Capture the cell that displays the provided text and extract its [X, Y] central coordinate. 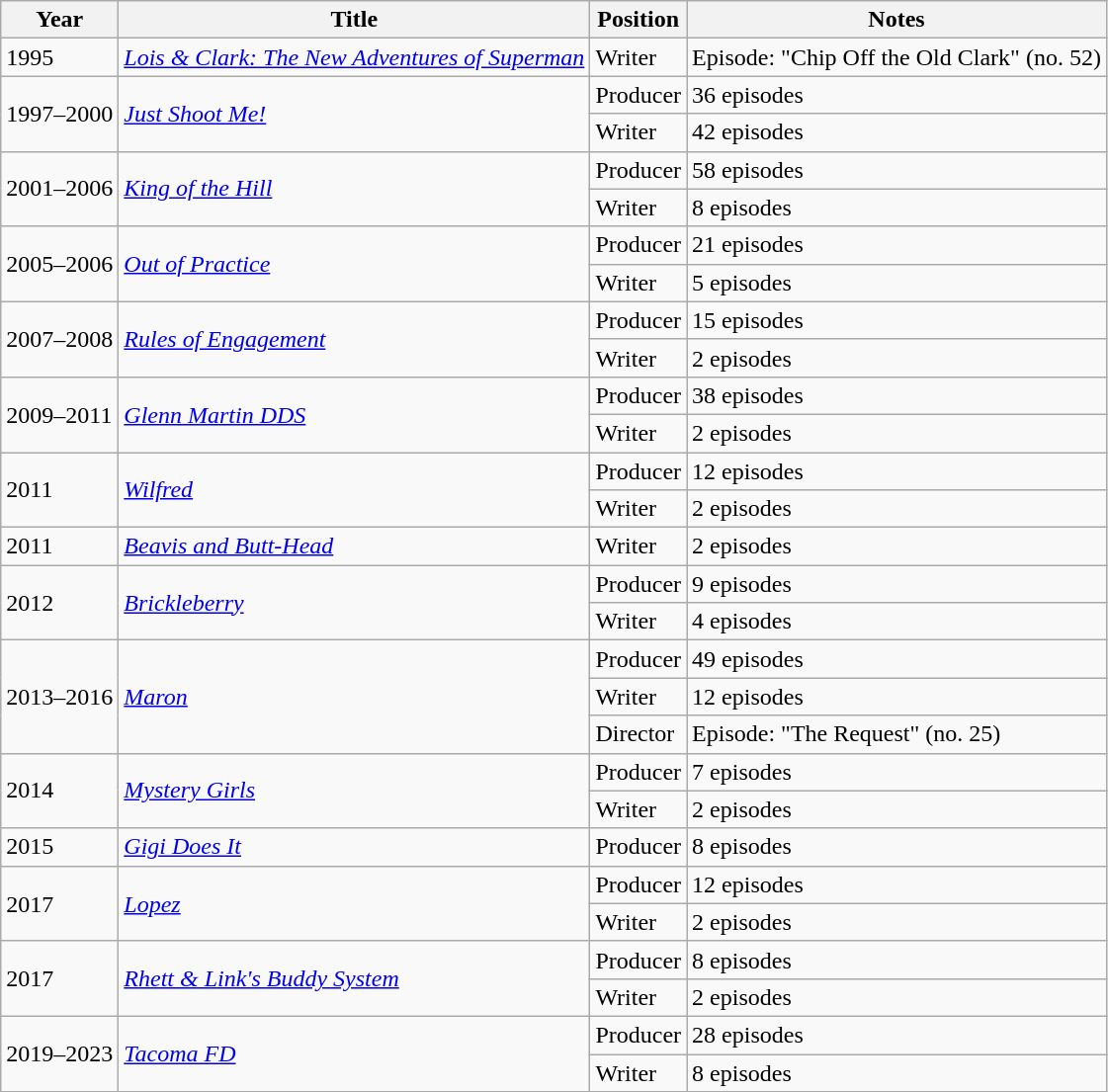
1995 [59, 57]
58 episodes [897, 170]
2013–2016 [59, 697]
Beavis and Butt-Head [354, 546]
9 episodes [897, 584]
Tacoma FD [354, 1053]
5 episodes [897, 283]
Gigi Does It [354, 847]
King of the Hill [354, 189]
7 episodes [897, 772]
Episode: "Chip Off the Old Clark" (no. 52) [897, 57]
2005–2006 [59, 264]
36 episodes [897, 95]
Notes [897, 20]
2009–2011 [59, 414]
1997–2000 [59, 114]
Position [639, 20]
Wilfred [354, 490]
15 episodes [897, 320]
Lopez [354, 903]
Rhett & Link's Buddy System [354, 978]
Director [639, 734]
Glenn Martin DDS [354, 414]
2012 [59, 603]
Brickleberry [354, 603]
38 episodes [897, 395]
Rules of Engagement [354, 339]
2014 [59, 791]
Maron [354, 697]
42 episodes [897, 132]
49 episodes [897, 659]
4 episodes [897, 622]
28 episodes [897, 1035]
2007–2008 [59, 339]
2001–2006 [59, 189]
Lois & Clark: The New Adventures of Superman [354, 57]
Episode: "The Request" (no. 25) [897, 734]
Out of Practice [354, 264]
21 episodes [897, 245]
Just Shoot Me! [354, 114]
Title [354, 20]
Year [59, 20]
2015 [59, 847]
Mystery Girls [354, 791]
2019–2023 [59, 1053]
